Pinpoint the cell where the given text exists, returning its [x, y] midpoint coordinate. 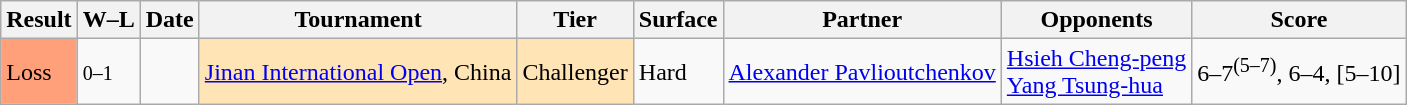
Hsieh Cheng-peng Yang Tsung-hua [1096, 72]
W–L [108, 20]
Surface [678, 20]
Hard [678, 72]
Loss [39, 72]
Score [1299, 20]
Result [39, 20]
Tier [575, 20]
Alexander Pavlioutchenkov [862, 72]
Tournament [358, 20]
Challenger [575, 72]
0–1 [108, 72]
Opponents [1096, 20]
6–7(5–7), 6–4, [5–10] [1299, 72]
Partner [862, 20]
Date [170, 20]
Jinan International Open, China [358, 72]
